Identify which cell holds the provided text, then report its [X, Y] central coordinate. 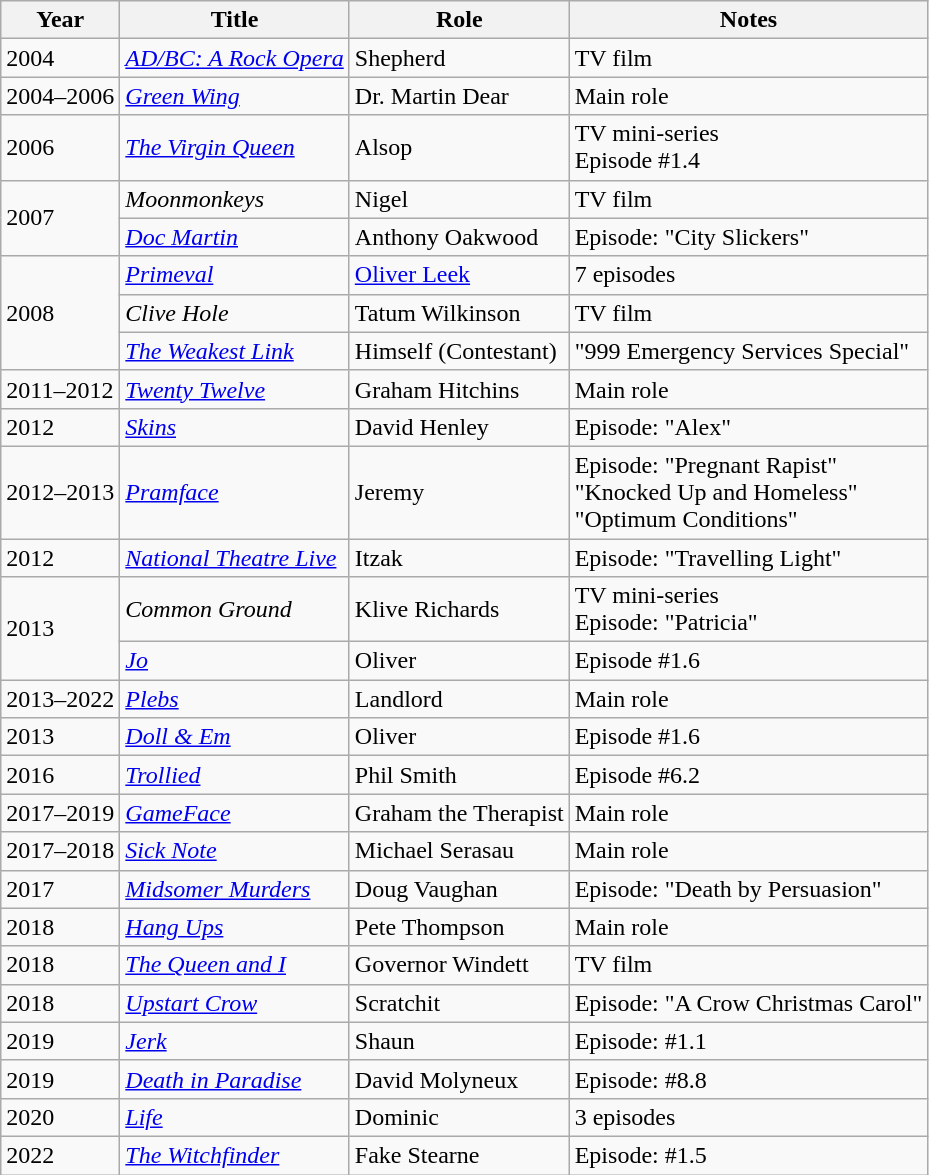
TV mini-seriesEpisode: "Patricia" [748, 610]
Shepherd [459, 58]
Anthony Oakwood [459, 237]
Moonmonkeys [234, 199]
The Weakest Link [234, 351]
Notes [748, 20]
Title [234, 20]
Jo [234, 661]
Primeval [234, 275]
Episode #6.2 [748, 775]
2017–2019 [60, 813]
Role [459, 20]
Oliver Leek [459, 275]
Skins [234, 427]
Phil Smith [459, 775]
Doll & Em [234, 737]
Episode: #1.5 [748, 1155]
Episode: "Travelling Light" [748, 557]
Twenty Twelve [234, 389]
Green Wing [234, 96]
Itzak [459, 557]
Dominic [459, 1117]
3 episodes [748, 1117]
The Virgin Queen [234, 148]
Alsop [459, 148]
Tatum Wilkinson [459, 313]
Midsomer Murders [234, 889]
Michael Serasau [459, 851]
Episode: "Death by Persuasion" [748, 889]
Episode: "Alex" [748, 427]
David Molyneux [459, 1079]
Landlord [459, 699]
7 episodes [748, 275]
2013–2022 [60, 699]
2006 [60, 148]
The Witchfinder [234, 1155]
Graham Hitchins [459, 389]
Doug Vaughan [459, 889]
2016 [60, 775]
Jerk [234, 1041]
Common Ground [234, 610]
Episode: "A Crow Christmas Carol" [748, 1003]
Dr. Martin Dear [459, 96]
Episode: "Pregnant Rapist""Knocked Up and Homeless""Optimum Conditions" [748, 492]
Himself (Contestant) [459, 351]
GameFace [234, 813]
Sick Note [234, 851]
Pramface [234, 492]
Life [234, 1117]
Upstart Crow [234, 1003]
Shaun [459, 1041]
"999 Emergency Services Special" [748, 351]
AD/BC: A Rock Opera [234, 58]
Year [60, 20]
David Henley [459, 427]
2022 [60, 1155]
Clive Hole [234, 313]
Doc Martin [234, 237]
Fake Stearne [459, 1155]
2017–2018 [60, 851]
Episode: #8.8 [748, 1079]
Death in Paradise [234, 1079]
Scratchit [459, 1003]
National Theatre Live [234, 557]
2004 [60, 58]
Episode: #1.1 [748, 1041]
2012–2013 [60, 492]
Klive Richards [459, 610]
2008 [60, 313]
2017 [60, 889]
2007 [60, 218]
Episode: "City Slickers" [748, 237]
Pete Thompson [459, 927]
TV mini-seriesEpisode #1.4 [748, 148]
Governor Windett [459, 965]
Graham the Therapist [459, 813]
Trollied [234, 775]
The Queen and I [234, 965]
2011–2012 [60, 389]
2020 [60, 1117]
Jeremy [459, 492]
Plebs [234, 699]
Hang Ups [234, 927]
Nigel [459, 199]
2004–2006 [60, 96]
